Detect which cell encompasses the target text, then output its [x, y] center coordinate. 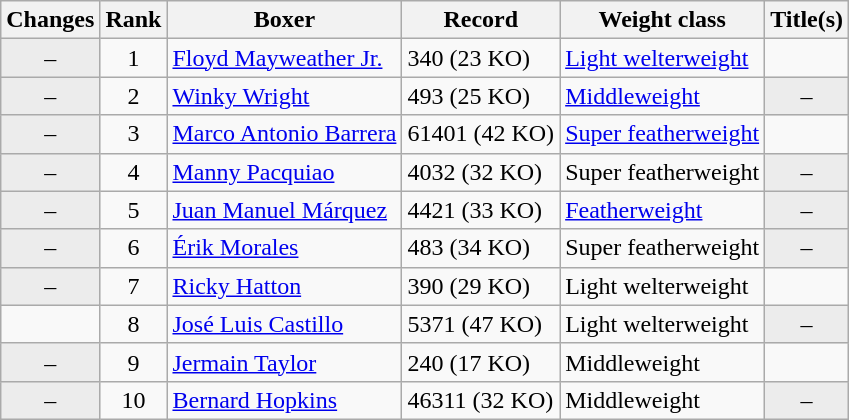
Featherweight [662, 210]
4032 (32 KO) [481, 172]
Title(s) [807, 20]
Ricky Hatton [284, 286]
2 [134, 96]
240 (17 KO) [481, 362]
Marco Antonio Barrera [284, 134]
46311 (32 KO) [481, 400]
493 (25 KO) [481, 96]
7 [134, 286]
Record [481, 20]
61401 (42 KO) [481, 134]
390 (29 KO) [481, 286]
José Luis Castillo [284, 324]
3 [134, 134]
Floyd Mayweather Jr. [284, 58]
Jermain Taylor [284, 362]
Érik Morales [284, 248]
Juan Manuel Márquez [284, 210]
Rank [134, 20]
5371 (47 KO) [481, 324]
9 [134, 362]
Bernard Hopkins [284, 400]
4 [134, 172]
340 (23 KO) [481, 58]
Manny Pacquiao [284, 172]
Winky Wright [284, 96]
1 [134, 58]
4421 (33 KO) [481, 210]
483 (34 KO) [481, 248]
8 [134, 324]
Weight class [662, 20]
Changes [50, 20]
6 [134, 248]
Boxer [284, 20]
10 [134, 400]
5 [134, 210]
